For the text-containing cell, return its midpoint in (x, y) coordinate format. 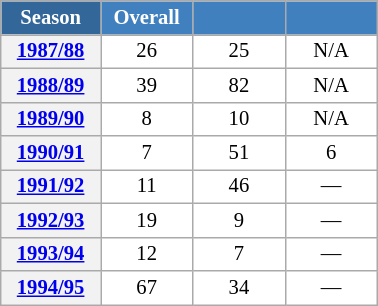
Season (51, 17)
67 (146, 287)
26 (146, 51)
1988/89 (51, 85)
12 (146, 254)
1994/95 (51, 287)
1991/92 (51, 186)
82 (239, 85)
46 (239, 186)
11 (146, 186)
19 (146, 220)
34 (239, 287)
1990/91 (51, 153)
25 (239, 51)
10 (239, 119)
9 (239, 220)
6 (331, 153)
1987/88 (51, 51)
39 (146, 85)
1992/93 (51, 220)
51 (239, 153)
1989/90 (51, 119)
1993/94 (51, 254)
Overall (146, 17)
8 (146, 119)
